Return the [x, y] coordinate for the center point of the cell that contains the specified text.  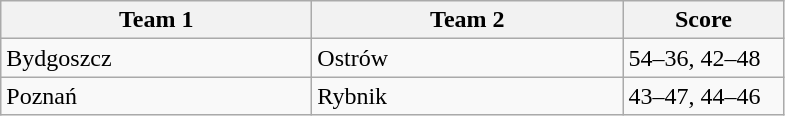
Team 2 [468, 20]
Poznań [156, 96]
Bydgoszcz [156, 58]
Ostrów [468, 58]
Rybnik [468, 96]
54–36, 42–48 [704, 58]
Score [704, 20]
Team 1 [156, 20]
43–47, 44–46 [704, 96]
